Output the [x, y] coordinate of the center of the cell containing the given text.  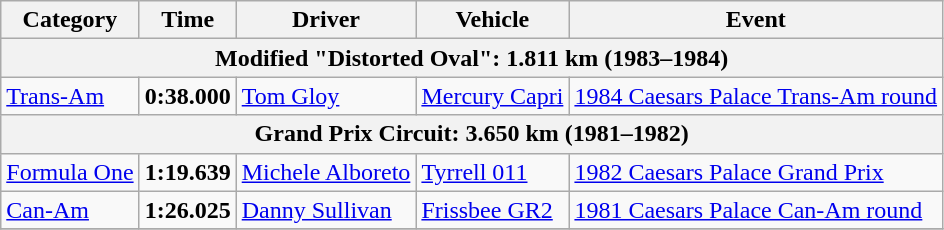
Tyrrell 011 [492, 172]
Mercury Capri [492, 96]
1:19.639 [188, 172]
Category [70, 20]
Tom Gloy [326, 96]
Formula One [70, 172]
1982 Caesars Palace Grand Prix [756, 172]
Driver [326, 20]
Trans-Am [70, 96]
Michele Alboreto [326, 172]
1:26.025 [188, 210]
0:38.000 [188, 96]
Danny Sullivan [326, 210]
Frissbee GR2 [492, 210]
1984 Caesars Palace Trans-Am round [756, 96]
1981 Caesars Palace Can-Am round [756, 210]
Modified "Distorted Oval": 1.811 km (1983–1984) [472, 58]
Event [756, 20]
Time [188, 20]
Can-Am [70, 210]
Grand Prix Circuit: 3.650 km (1981–1982) [472, 134]
Vehicle [492, 20]
